Search for the cell housing the specified text and yield its (x, y) center coordinate. 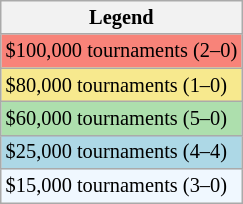
$15,000 tournaments (3–0) (122, 186)
$100,000 tournaments (2–0) (122, 51)
$80,000 tournaments (1–0) (122, 85)
$25,000 tournaments (4–4) (122, 152)
Legend (122, 17)
$60,000 tournaments (5–0) (122, 118)
